Detect which cell encompasses the target text, then output its (x, y) center coordinate. 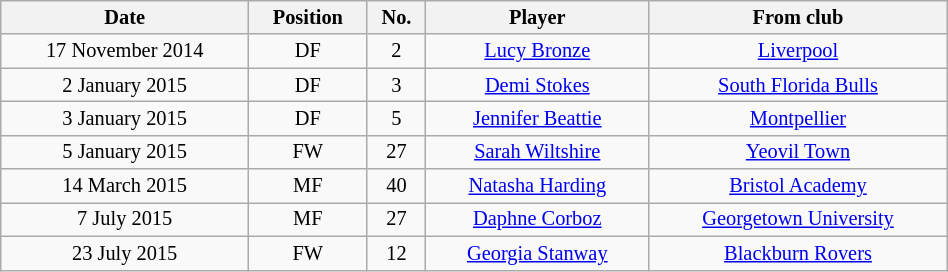
14 March 2015 (125, 186)
3 (396, 85)
7 July 2015 (125, 219)
Lucy Bronze (538, 51)
5 January 2015 (125, 152)
5 (396, 118)
12 (396, 253)
Jennifer Beattie (538, 118)
Demi Stokes (538, 85)
Date (125, 17)
3 January 2015 (125, 118)
From club (798, 17)
2 (396, 51)
Montpellier (798, 118)
Blackburn Rovers (798, 253)
23 July 2015 (125, 253)
Bristol Academy (798, 186)
40 (396, 186)
Liverpool (798, 51)
South Florida Bulls (798, 85)
2 January 2015 (125, 85)
Natasha Harding (538, 186)
17 November 2014 (125, 51)
Sarah Wiltshire (538, 152)
Yeovil Town (798, 152)
Georgia Stanway (538, 253)
No. (396, 17)
Position (308, 17)
Daphne Corboz (538, 219)
Player (538, 17)
Georgetown University (798, 219)
